Return the [x, y] coordinate for the center point of the cell that contains the specified text.  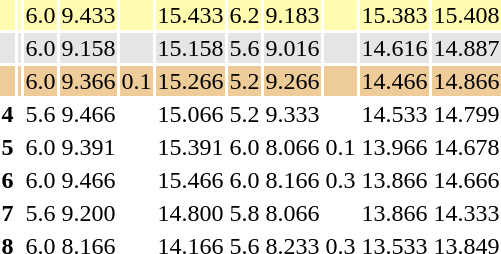
0.3 [340, 180]
15.158 [190, 48]
4 [8, 114]
14.533 [394, 114]
14.800 [190, 213]
14.666 [466, 180]
6 [8, 180]
13.966 [394, 147]
14.466 [394, 81]
15.383 [394, 15]
14.616 [394, 48]
9.266 [292, 81]
15.266 [190, 81]
5.8 [244, 213]
14.887 [466, 48]
6.2 [244, 15]
15.391 [190, 147]
9.333 [292, 114]
9.183 [292, 15]
9.200 [88, 213]
14.866 [466, 81]
14.333 [466, 213]
15.408 [466, 15]
7 [8, 213]
9.158 [88, 48]
9.366 [88, 81]
15.433 [190, 15]
8.166 [292, 180]
15.466 [190, 180]
5 [8, 147]
9.391 [88, 147]
14.678 [466, 147]
9.433 [88, 15]
15.066 [190, 114]
14.799 [466, 114]
9.016 [292, 48]
